Identify which cell holds the provided text, then report its [x, y] central coordinate. 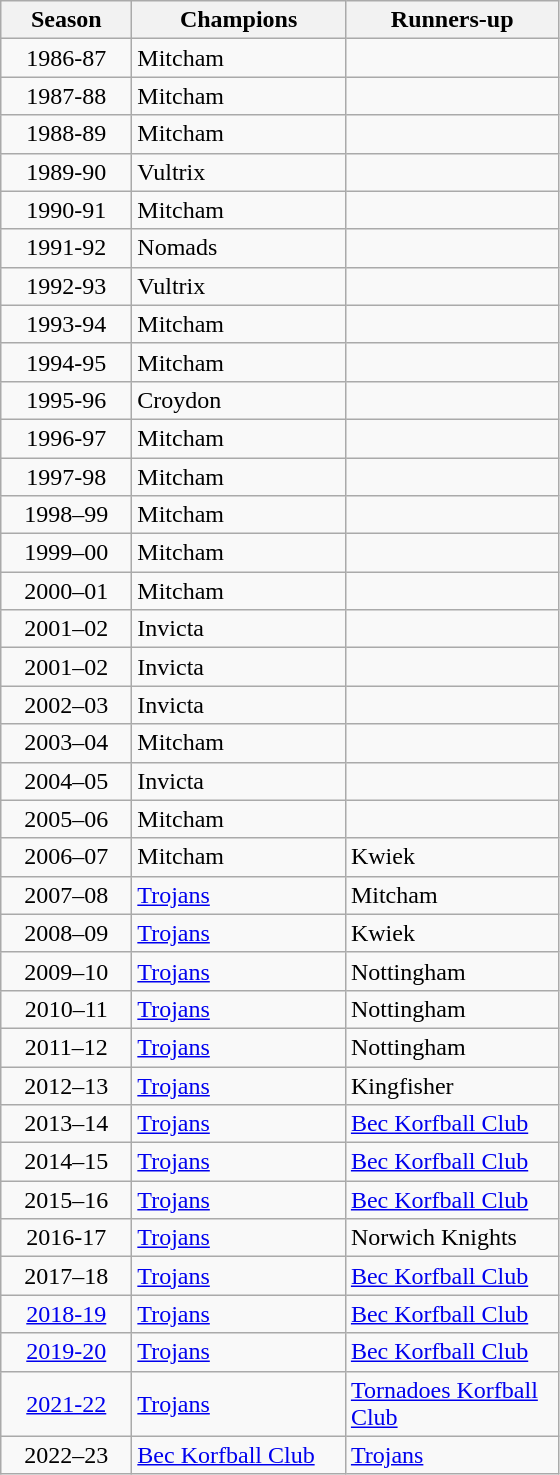
1988-89 [66, 134]
2008–09 [66, 933]
1989-90 [66, 172]
2014–15 [66, 1162]
2005–06 [66, 819]
Nomads [239, 248]
2021-22 [66, 1404]
1999–00 [66, 553]
1998–99 [66, 515]
2018-19 [66, 1314]
2003–04 [66, 743]
2016-17 [66, 1238]
2015–16 [66, 1200]
2011–12 [66, 1047]
2012–13 [66, 1085]
1993-94 [66, 324]
2000–01 [66, 591]
1992-93 [66, 286]
Season [66, 20]
2010–11 [66, 1009]
2007–08 [66, 895]
1986-87 [66, 58]
1991-92 [66, 248]
2002–03 [66, 705]
2017–18 [66, 1276]
2004–05 [66, 781]
1987-88 [66, 96]
1995-96 [66, 400]
Champions [239, 20]
1994-95 [66, 362]
1997-98 [66, 477]
2009–10 [66, 971]
2006–07 [66, 857]
Norwich Knights [452, 1238]
2019-20 [66, 1352]
Runners-up [452, 20]
Tornadoes Korfball Club [452, 1404]
2022–23 [66, 1455]
Croydon [239, 400]
1990-91 [66, 210]
2013–14 [66, 1124]
Kingfisher [452, 1085]
1996-97 [66, 438]
